Search for the cell housing the specified text and yield its [x, y] center coordinate. 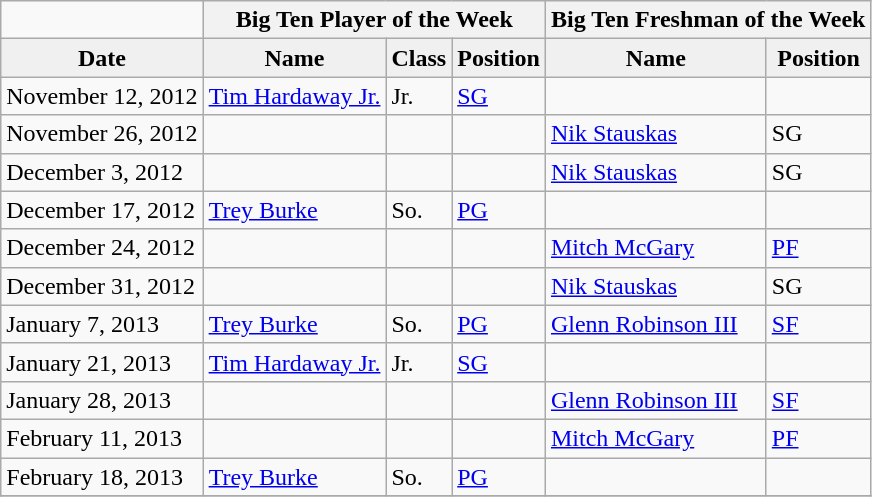
February 11, 2013 [102, 438]
January 7, 2013 [102, 324]
November 12, 2012 [102, 96]
Class [419, 58]
January 28, 2013 [102, 400]
February 18, 2013 [102, 477]
December 31, 2012 [102, 286]
December 24, 2012 [102, 248]
Big Ten Player of the Week [374, 20]
January 21, 2013 [102, 362]
Big Ten Freshman of the Week [708, 20]
December 17, 2012 [102, 210]
Date [102, 58]
December 3, 2012 [102, 172]
November 26, 2012 [102, 134]
